Find where the given text appears and provide that cell's center as [x, y] coordinate. 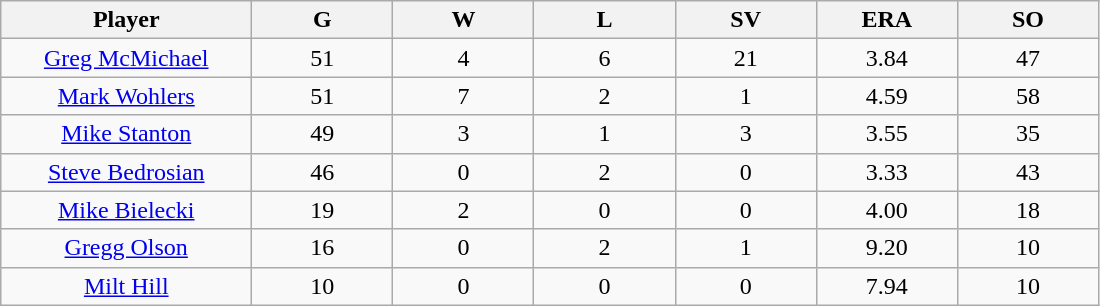
3.84 [886, 58]
4.00 [886, 210]
3.33 [886, 172]
Steve Bedrosian [126, 172]
58 [1028, 96]
SV [746, 20]
Milt Hill [126, 286]
Mike Stanton [126, 134]
43 [1028, 172]
Gregg Olson [126, 248]
W [464, 20]
Mark Wohlers [126, 96]
16 [322, 248]
4 [464, 58]
SO [1028, 20]
19 [322, 210]
ERA [886, 20]
6 [604, 58]
4.59 [886, 96]
Player [126, 20]
47 [1028, 58]
L [604, 20]
G [322, 20]
35 [1028, 134]
21 [746, 58]
18 [1028, 210]
7 [464, 96]
46 [322, 172]
Greg McMichael [126, 58]
49 [322, 134]
7.94 [886, 286]
9.20 [886, 248]
Mike Bielecki [126, 210]
3.55 [886, 134]
